Return the (X, Y) coordinate for the center point of the cell that contains the specified text.  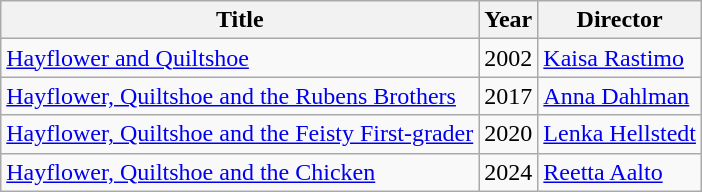
Hayflower, Quiltshoe and the Chicken (240, 172)
Year (508, 20)
Director (620, 20)
2017 (508, 96)
Reetta Aalto (620, 172)
2020 (508, 134)
Hayflower, Quiltshoe and the Rubens Brothers (240, 96)
Kaisa Rastimo (620, 58)
2024 (508, 172)
Hayflower, Quiltshoe and the Feisty First-grader (240, 134)
Lenka Hellstedt (620, 134)
2002 (508, 58)
Title (240, 20)
Anna Dahlman (620, 96)
Hayflower and Quiltshoe (240, 58)
